Provide the (x, y) coordinate of the cell's center where the given text is located.  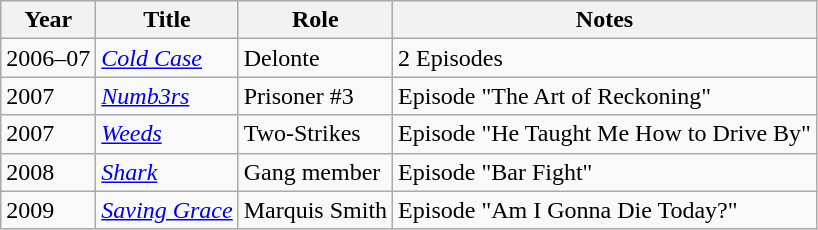
Weeds (167, 134)
Episode "The Art of Reckoning" (605, 96)
Prisoner #3 (315, 96)
Title (167, 20)
Cold Case (167, 58)
Numb3rs (167, 96)
Marquis Smith (315, 210)
Notes (605, 20)
Role (315, 20)
Episode "Bar Fight" (605, 172)
Year (48, 20)
2009 (48, 210)
2008 (48, 172)
2 Episodes (605, 58)
Delonte (315, 58)
Gang member (315, 172)
Saving Grace (167, 210)
Two-Strikes (315, 134)
Episode "Am I Gonna Die Today?" (605, 210)
Shark (167, 172)
2006–07 (48, 58)
Episode "He Taught Me How to Drive By" (605, 134)
